Scan for the cell matching the given text and deliver its [X, Y] coordinate at center. 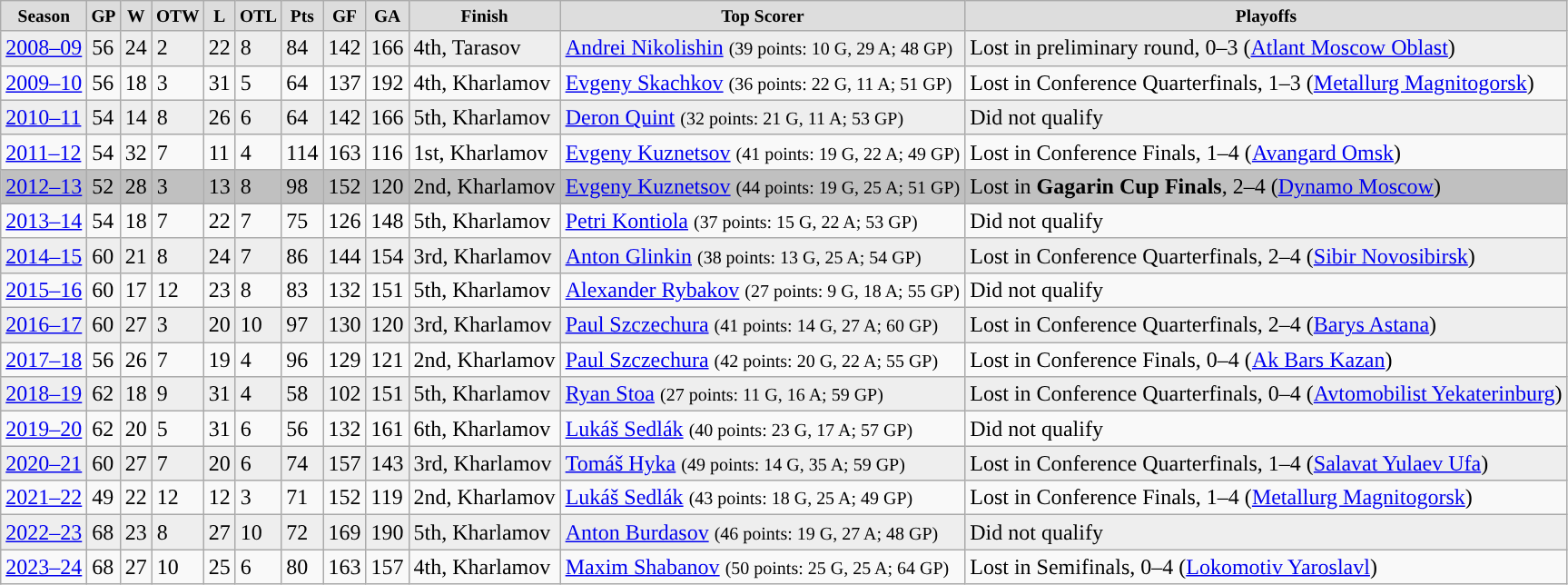
2011–12 [44, 152]
52 [104, 186]
2022–23 [44, 532]
86 [302, 255]
169 [345, 532]
21 [136, 255]
1st, Kharlamov [485, 152]
11 [220, 152]
Andrei Nikolishin (39 points: 10 G, 29 A; 48 GP) [763, 48]
2 [178, 48]
Evgeny Skachkov (36 points: 22 G, 11 A; 51 GP) [763, 83]
2014–15 [44, 255]
75 [302, 221]
Lost in preliminary round, 0–3 (Atlant Moscow Oblast) [1266, 48]
161 [387, 429]
Lost in Gagarin Cup Finals, 2–4 (Dynamo Moscow) [1266, 186]
114 [302, 152]
126 [345, 221]
Top Scorer [763, 16]
2019–20 [44, 429]
OTL [258, 16]
4th, Tarasov [485, 48]
2010–11 [44, 117]
Ryan Stoa (27 points: 11 G, 16 A; 59 GP) [763, 394]
Evgeny Kuznetsov (44 points: 19 G, 25 A; 51 GP) [763, 186]
6th, Kharlamov [485, 429]
GF [345, 16]
25 [220, 567]
72 [302, 532]
Lukáš Sedlák (40 points: 23 G, 17 A; 57 GP) [763, 429]
Playoffs [1266, 16]
129 [345, 360]
Lost in Conference Quarterfinals, 2–4 (Sibir Novosibirsk) [1266, 255]
19 [220, 360]
71 [302, 498]
2008–09 [44, 48]
Paul Szczechura (42 points: 20 G, 22 A; 55 GP) [763, 360]
9 [178, 394]
83 [302, 290]
W [136, 16]
2016–17 [44, 325]
2020–21 [44, 463]
121 [387, 360]
28 [136, 186]
Tomáš Hyka (49 points: 14 G, 35 A; 59 GP) [763, 463]
L [220, 16]
Lost in Conference Quarterfinals, 1–4 (Salavat Yulaev Ufa) [1266, 463]
Lost in Conference Quarterfinals, 1–3 (Metallurg Magnitogorsk) [1266, 83]
Finish [485, 16]
Season [44, 16]
80 [302, 567]
32 [136, 152]
Paul Szczechura (41 points: 14 G, 27 A; 60 GP) [763, 325]
96 [302, 360]
84 [302, 48]
2013–14 [44, 221]
2021–22 [44, 498]
2015–16 [44, 290]
Lost in Conference Finals, 1–4 (Avangard Omsk) [1266, 152]
102 [345, 394]
137 [345, 83]
GP [104, 16]
Pts [302, 16]
58 [302, 394]
Lukáš Sedlák (43 points: 18 G, 25 A; 49 GP) [763, 498]
144 [345, 255]
192 [387, 83]
Lost in Semifinals, 0–4 (Lokomotiv Yaroslavl) [1266, 567]
Evgeny Kuznetsov (41 points: 19 G, 22 A; 49 GP) [763, 152]
Lost in Conference Quarterfinals, 0–4 (Avtomobilist Yekaterinburg) [1266, 394]
Petri Kontiola (37 points: 15 G, 22 A; 53 GP) [763, 221]
2017–18 [44, 360]
98 [302, 186]
148 [387, 221]
2012–13 [44, 186]
49 [104, 498]
13 [220, 186]
Lost in Conference Finals, 1–4 (Metallurg Magnitogorsk) [1266, 498]
143 [387, 463]
Lost in Conference Finals, 0–4 (Ak Bars Kazan) [1266, 360]
154 [387, 255]
190 [387, 532]
Alexander Rybakov (27 points: 9 G, 18 A; 55 GP) [763, 290]
OTW [178, 16]
97 [302, 325]
2018–19 [44, 394]
2009–10 [44, 83]
Deron Quint (32 points: 21 G, 11 A; 53 GP) [763, 117]
17 [136, 290]
116 [387, 152]
Anton Glinkin (38 points: 13 G, 25 A; 54 GP) [763, 255]
74 [302, 463]
14 [136, 117]
130 [345, 325]
119 [387, 498]
Anton Burdasov (46 points: 19 G, 27 A; 48 GP) [763, 532]
Lost in Conference Quarterfinals, 2–4 (Barys Astana) [1266, 325]
GA [387, 16]
Maxim Shabanov (50 points: 25 G, 25 A; 64 GP) [763, 567]
2023–24 [44, 567]
